Output the (x, y) coordinate of the center of the cell containing the given text.  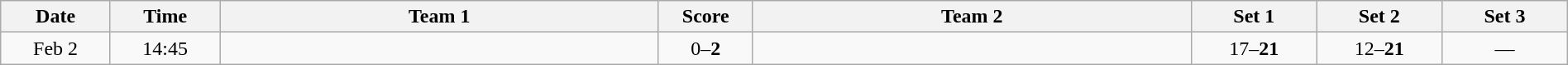
Set 3 (1505, 17)
Score (705, 17)
Feb 2 (56, 48)
Set 2 (1379, 17)
Set 1 (1255, 17)
Team 1 (439, 17)
17–21 (1255, 48)
12–21 (1379, 48)
0–2 (705, 48)
Time (165, 17)
— (1505, 48)
Team 2 (972, 17)
14:45 (165, 48)
Date (56, 17)
